Return the [x, y] coordinate for the center point of the cell that contains the specified text.  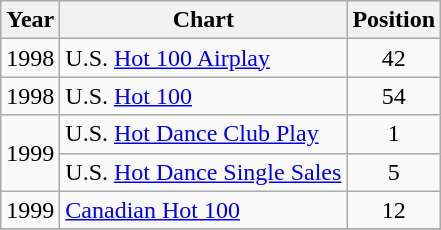
U.S. Hot Dance Club Play [204, 134]
Chart [204, 20]
42 [394, 58]
Canadian Hot 100 [204, 210]
12 [394, 210]
Position [394, 20]
U.S. Hot Dance Single Sales [204, 172]
U.S. Hot 100 [204, 96]
1 [394, 134]
U.S. Hot 100 Airplay [204, 58]
54 [394, 96]
5 [394, 172]
Year [30, 20]
